Identify which cell holds the provided text, then report its (x, y) central coordinate. 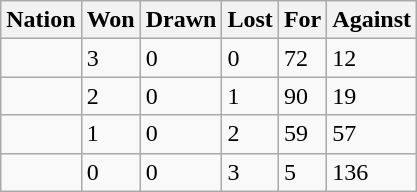
12 (372, 58)
Drawn (181, 20)
90 (302, 96)
Nation (41, 20)
19 (372, 96)
72 (302, 58)
For (302, 20)
136 (372, 172)
Against (372, 20)
5 (302, 172)
57 (372, 134)
Lost (250, 20)
Won (110, 20)
59 (302, 134)
